Locate the cell with the specified text and output its [x, y] center coordinate. 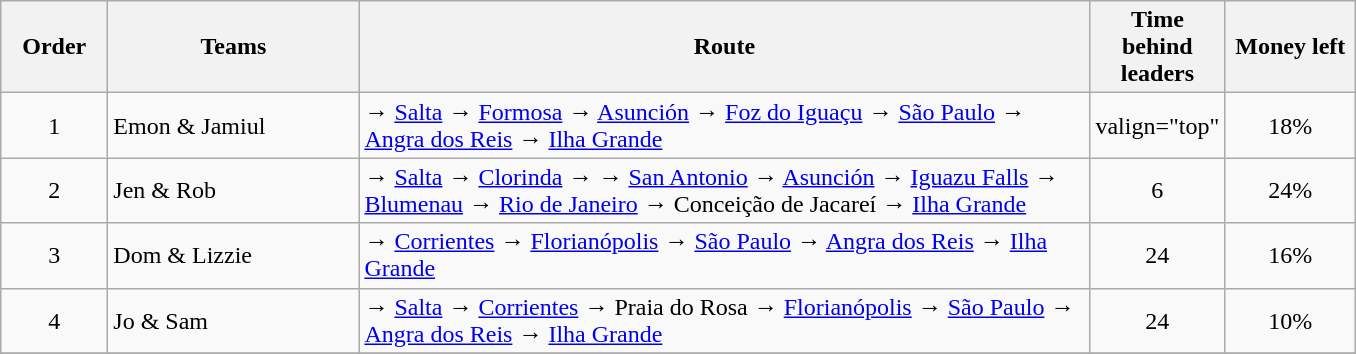
1 [54, 126]
Dom & Lizzie [234, 256]
24% [1290, 190]
10% [1290, 320]
18% [1290, 126]
Jen & Rob [234, 190]
Time behind leaders [1158, 47]
→ Corrientes → Florianópolis → São Paulo → Angra dos Reis → Ilha Grande [724, 256]
Route [724, 47]
6 [1158, 190]
→ Salta → Corrientes → Praia do Rosa → Florianópolis → São Paulo → Angra dos Reis → Ilha Grande [724, 320]
Jo & Sam [234, 320]
→ Salta → Clorinda → → San Antonio → Asunción → Iguazu Falls → Blumenau → Rio de Janeiro → Conceição de Jacareí → Ilha Grande [724, 190]
3 [54, 256]
16% [1290, 256]
Emon & Jamiul [234, 126]
2 [54, 190]
valign="top" [1158, 126]
4 [54, 320]
→ Salta → Formosa → Asunción → Foz do Iguaçu → São Paulo → Angra dos Reis → Ilha Grande [724, 126]
Money left [1290, 47]
Order [54, 47]
Teams [234, 47]
